Search for the cell housing the specified text and yield its (X, Y) center coordinate. 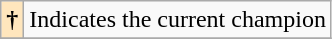
Indicates the current champion (178, 20)
† (12, 20)
